Return [X, Y] of the center of cell containing provided text 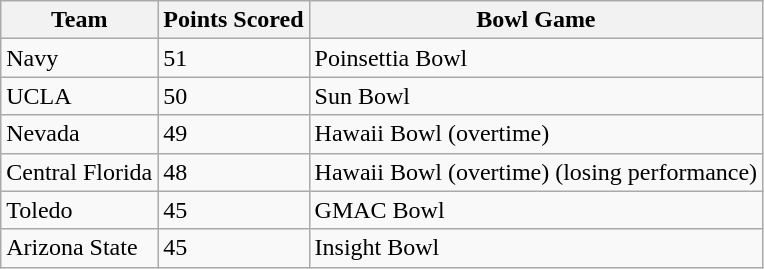
Sun Bowl [536, 96]
Poinsettia Bowl [536, 58]
51 [234, 58]
Hawaii Bowl (overtime) [536, 134]
50 [234, 96]
Hawaii Bowl (overtime) (losing performance) [536, 172]
48 [234, 172]
GMAC Bowl [536, 210]
49 [234, 134]
Central Florida [80, 172]
Nevada [80, 134]
UCLA [80, 96]
Arizona State [80, 248]
Bowl Game [536, 20]
Toledo [80, 210]
Insight Bowl [536, 248]
Navy [80, 58]
Points Scored [234, 20]
Team [80, 20]
